From the cell containing the given text, extract its center point as [x, y] coordinate. 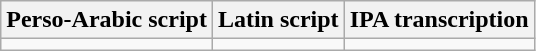
Latin script [278, 20]
Perso-Arabic script [107, 20]
IPA transcription [439, 20]
